Return the [X, Y] coordinate for the center point of the cell that contains the specified text.  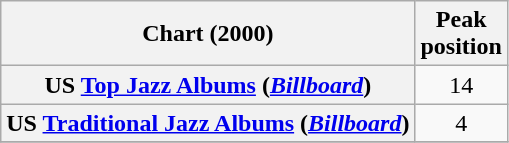
US Traditional Jazz Albums (Billboard) [208, 123]
Peakposition [461, 34]
US Top Jazz Albums (Billboard) [208, 85]
14 [461, 85]
Chart (2000) [208, 34]
4 [461, 123]
